Pinpoint the cell where the given text exists, returning its [x, y] midpoint coordinate. 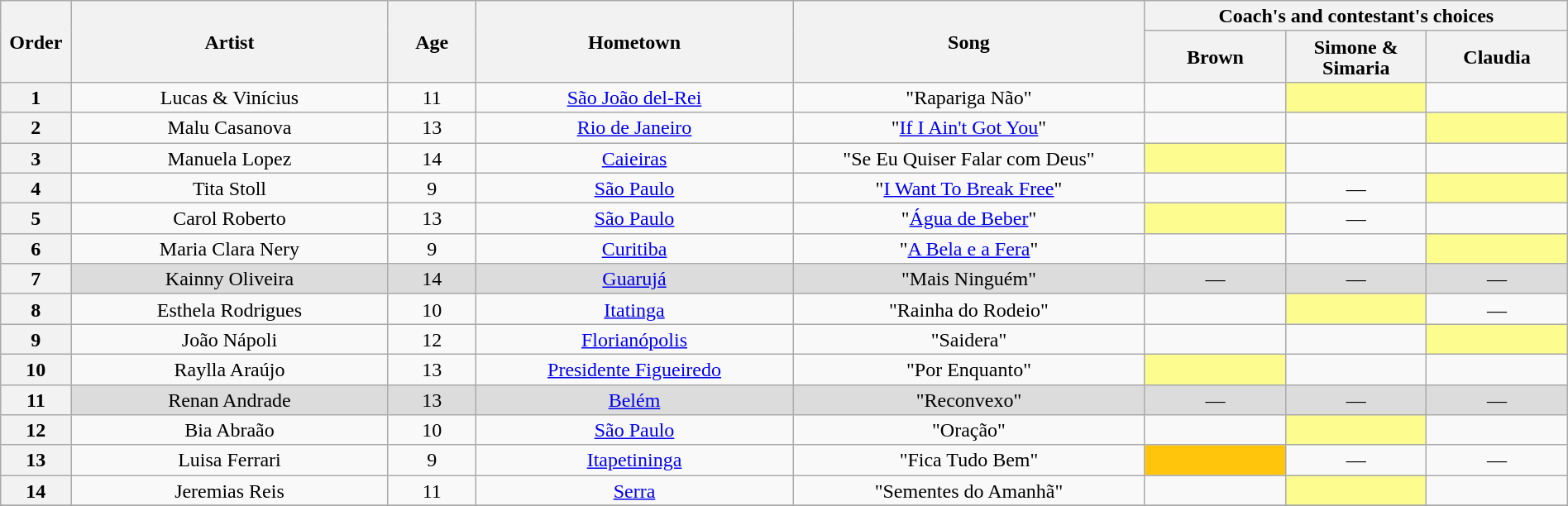
Guarujá [633, 279]
Age [432, 41]
São João del-Rei [633, 98]
Jeremias Reis [230, 491]
Malu Casanova [230, 127]
Carol Roberto [230, 218]
Presidente Figueiredo [633, 369]
Manuela Lopez [230, 157]
1 [36, 98]
Order [36, 41]
Tita Stoll [230, 189]
"Reconvexo" [969, 400]
4 [36, 189]
"Água de Beber" [969, 218]
"If I Ain't Got You" [969, 127]
"A Bela e a Fera" [969, 248]
Itatinga [633, 309]
Brown [1215, 56]
Rio de Janeiro [633, 127]
"Saidera" [969, 339]
Serra [633, 491]
"Mais Ninguém" [969, 279]
"Por Enquanto" [969, 369]
Maria Clara Nery [230, 248]
Belém [633, 400]
Florianópolis [633, 339]
"Sementes do Amanhã" [969, 491]
Lucas & Vinícius [230, 98]
Itapetininga [633, 460]
João Nápoli [230, 339]
"Fica Tudo Bem" [969, 460]
7 [36, 279]
Caieiras [633, 157]
Simone & Simaria [1356, 56]
5 [36, 218]
"Rainha do Rodeio" [969, 309]
"I Want To Break Free" [969, 189]
"Rapariga Não" [969, 98]
Luisa Ferrari [230, 460]
Song [969, 41]
Hometown [633, 41]
"Oração" [969, 430]
8 [36, 309]
Coach's and contestant's choices [1356, 17]
Artist [230, 41]
Claudia [1497, 56]
2 [36, 127]
3 [36, 157]
Bia Abraão [230, 430]
6 [36, 248]
Esthela Rodrigues [230, 309]
Renan Andrade [230, 400]
Kainny Oliveira [230, 279]
Raylla Araújo [230, 369]
"Se Eu Quiser Falar com Deus" [969, 157]
Curitiba [633, 248]
